Return (X, Y) of the center of cell containing provided text 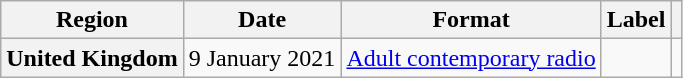
United Kingdom (92, 58)
Format (471, 20)
Label (636, 20)
Date (262, 20)
Region (92, 20)
Adult contemporary radio (471, 58)
9 January 2021 (262, 58)
